Return the [X, Y] coordinate for the center point of the cell that contains the specified text.  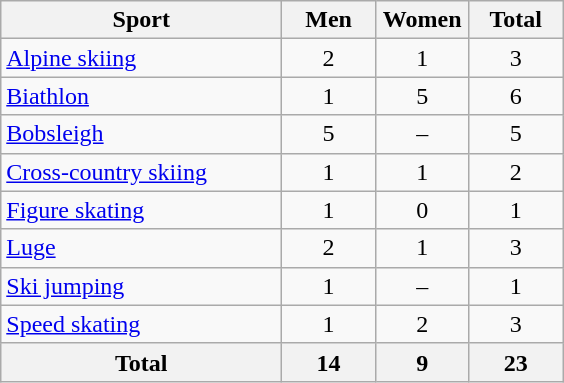
Alpine skiing [142, 58]
14 [329, 362]
Luge [142, 248]
Sport [142, 20]
0 [422, 210]
Figure skating [142, 210]
Speed skating [142, 324]
Men [329, 20]
Women [422, 20]
Bobsleigh [142, 134]
Ski jumping [142, 286]
23 [516, 362]
6 [516, 96]
Biathlon [142, 96]
9 [422, 362]
Cross-country skiing [142, 172]
